Search for the cell housing the specified text and yield its (x, y) center coordinate. 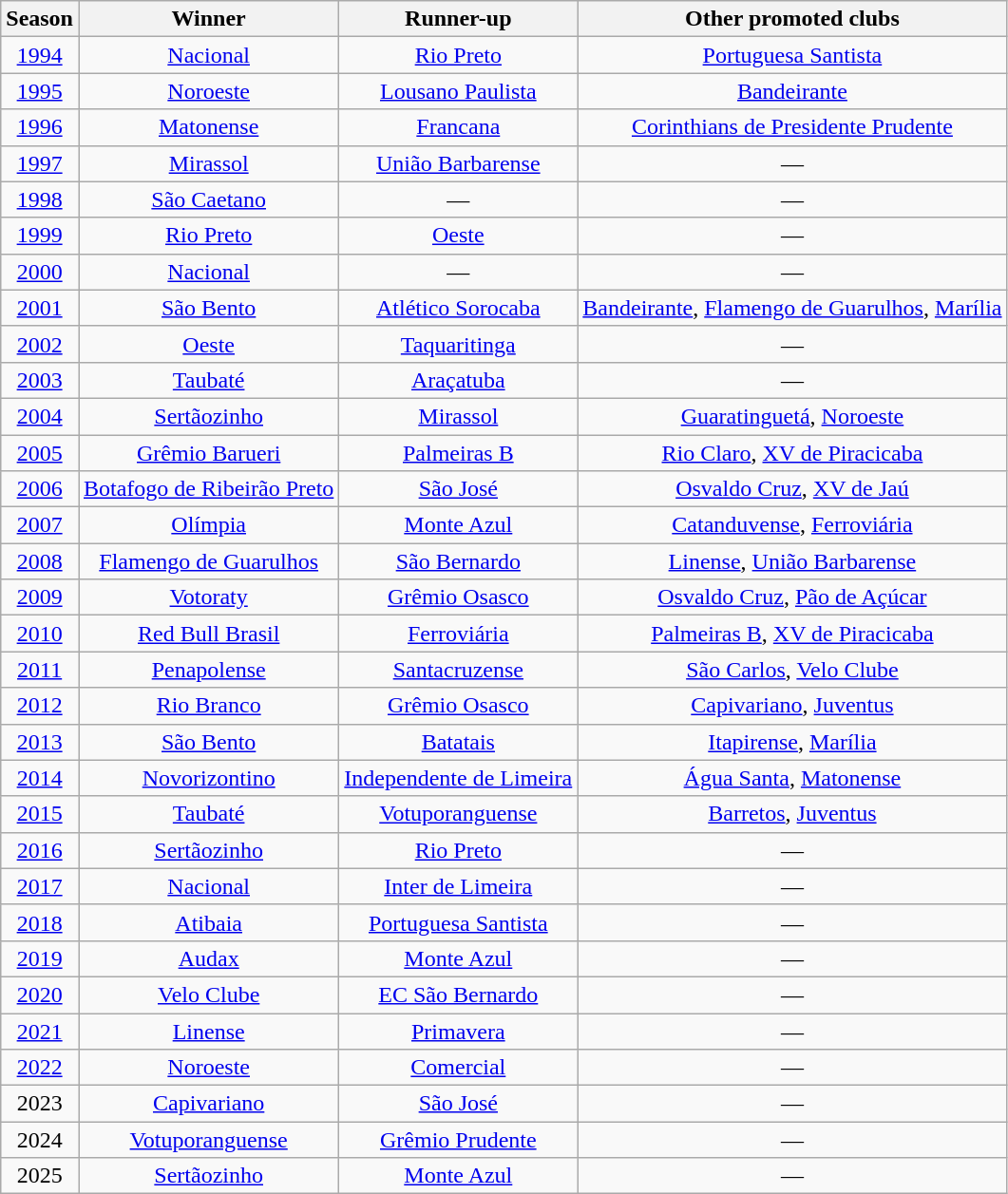
Taquaritinga (458, 344)
Olímpia (208, 525)
Santacruzense (458, 670)
2000 (40, 272)
Batatais (458, 742)
2007 (40, 525)
Rio Branco (208, 706)
Grêmio Prudente (458, 1140)
2012 (40, 706)
Ferroviária (458, 634)
2020 (40, 995)
Winner (208, 19)
Capivariano (208, 1104)
Linense (208, 1031)
1995 (40, 91)
Penapolense (208, 670)
1996 (40, 127)
2002 (40, 344)
Atlético Sorocaba (458, 308)
2015 (40, 814)
2003 (40, 380)
2001 (40, 308)
2025 (40, 1176)
Lousano Paulista (458, 91)
Comercial (458, 1068)
Osvaldo Cruz, XV de Jaú (792, 489)
Água Santa, Matonense (792, 778)
Independente de Limeira (458, 778)
Matonense (208, 127)
Corinthians de Presidente Prudente (792, 127)
1997 (40, 163)
Season (40, 19)
Francana (458, 127)
2009 (40, 597)
2010 (40, 634)
Botafogo de Ribeirão Preto (208, 489)
Inter de Limeira (458, 886)
2006 (40, 489)
2008 (40, 561)
2019 (40, 958)
Grêmio Barueri (208, 453)
União Barbarense (458, 163)
São Carlos, Velo Clube (792, 670)
Bandeirante (792, 91)
Flamengo de Guarulhos (208, 561)
2017 (40, 886)
2014 (40, 778)
1998 (40, 199)
São Bernardo (458, 561)
Osvaldo Cruz, Pão de Açúcar (792, 597)
Red Bull Brasil (208, 634)
Atibaia (208, 922)
2023 (40, 1104)
Primavera (458, 1031)
Catanduvense, Ferroviária (792, 525)
Palmeiras B, XV de Piracicaba (792, 634)
1999 (40, 236)
2022 (40, 1068)
Velo Clube (208, 995)
2005 (40, 453)
2016 (40, 850)
Other promoted clubs (792, 19)
Bandeirante, Flamengo de Guarulhos, Marília (792, 308)
Palmeiras B (458, 453)
2018 (40, 922)
Itapirense, Marília (792, 742)
2011 (40, 670)
Audax (208, 958)
1994 (40, 55)
Barretos, Juventus (792, 814)
2004 (40, 416)
Linense, União Barbarense (792, 561)
Guaratinguetá, Noroeste (792, 416)
Araçatuba (458, 380)
Votoraty (208, 597)
EC São Bernardo (458, 995)
Novorizontino (208, 778)
2024 (40, 1140)
São Caetano (208, 199)
2013 (40, 742)
Capivariano, Juventus (792, 706)
Runner-up (458, 19)
2021 (40, 1031)
Rio Claro, XV de Piracicaba (792, 453)
